From the cell containing the given text, extract its center point as (x, y) coordinate. 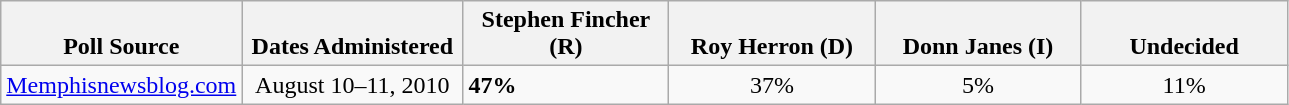
11% (1184, 85)
Stephen Fincher (R) (566, 34)
5% (978, 85)
37% (772, 85)
Undecided (1184, 34)
47% (566, 85)
Poll Source (122, 34)
Donn Janes (I) (978, 34)
Dates Administered (352, 34)
Memphisnewsblog.com (122, 85)
Roy Herron (D) (772, 34)
August 10–11, 2010 (352, 85)
